Detect which cell encompasses the target text, then output its (x, y) center coordinate. 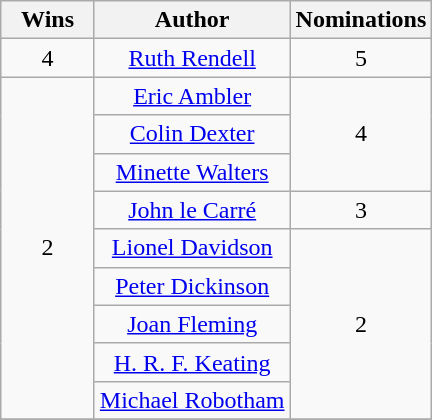
3 (361, 210)
H. R. F. Keating (192, 362)
Colin Dexter (192, 134)
Michael Robotham (192, 400)
Peter Dickinson (192, 286)
Joan Fleming (192, 324)
John le Carré (192, 210)
Wins (48, 20)
5 (361, 58)
Eric Ambler (192, 96)
Lionel Davidson (192, 248)
Nominations (361, 20)
Minette Walters (192, 172)
Ruth Rendell (192, 58)
Author (192, 20)
